Find where the given text appears and provide that cell's center as [x, y] coordinate. 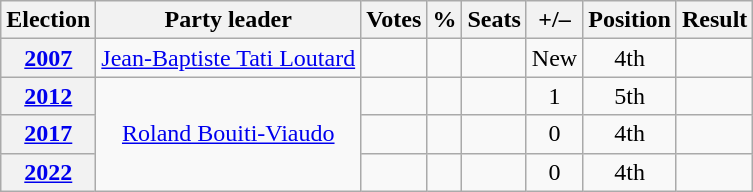
Votes [394, 20]
% [444, 20]
Roland Bouiti-Viaudo [228, 134]
2017 [48, 134]
New [554, 58]
Party leader [228, 20]
Election [48, 20]
Jean-Baptiste Tati Loutard [228, 58]
5th [630, 96]
2022 [48, 172]
Result [714, 20]
2007 [48, 58]
2012 [48, 96]
Position [630, 20]
1 [554, 96]
Seats [494, 20]
+/– [554, 20]
